Extract the (X, Y) coordinate from the center of the cell holding the provided text.  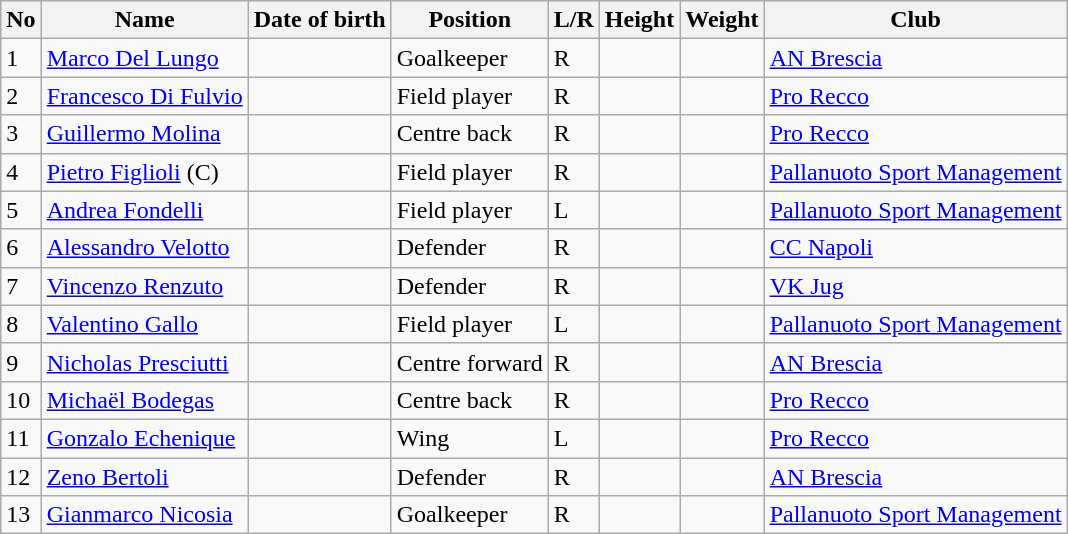
Centre forward (470, 362)
Name (144, 20)
7 (21, 286)
Andrea Fondelli (144, 210)
4 (21, 172)
5 (21, 210)
Gianmarco Nicosia (144, 515)
13 (21, 515)
CC Napoli (916, 248)
Height (639, 20)
Marco Del Lungo (144, 58)
Alessandro Velotto (144, 248)
12 (21, 477)
Gonzalo Echenique (144, 438)
Wing (470, 438)
1 (21, 58)
10 (21, 400)
8 (21, 324)
Nicholas Presciutti (144, 362)
Club (916, 20)
2 (21, 96)
11 (21, 438)
Guillermo Molina (144, 134)
L/R (574, 20)
VK Jug (916, 286)
Pietro Figlioli (C) (144, 172)
Valentino Gallo (144, 324)
6 (21, 248)
Position (470, 20)
Zeno Bertoli (144, 477)
Michaël Bodegas (144, 400)
Weight (722, 20)
Vincenzo Renzuto (144, 286)
Francesco Di Fulvio (144, 96)
No (21, 20)
Date of birth (320, 20)
3 (21, 134)
9 (21, 362)
